Output the (x, y) coordinate of the center of the cell containing the given text.  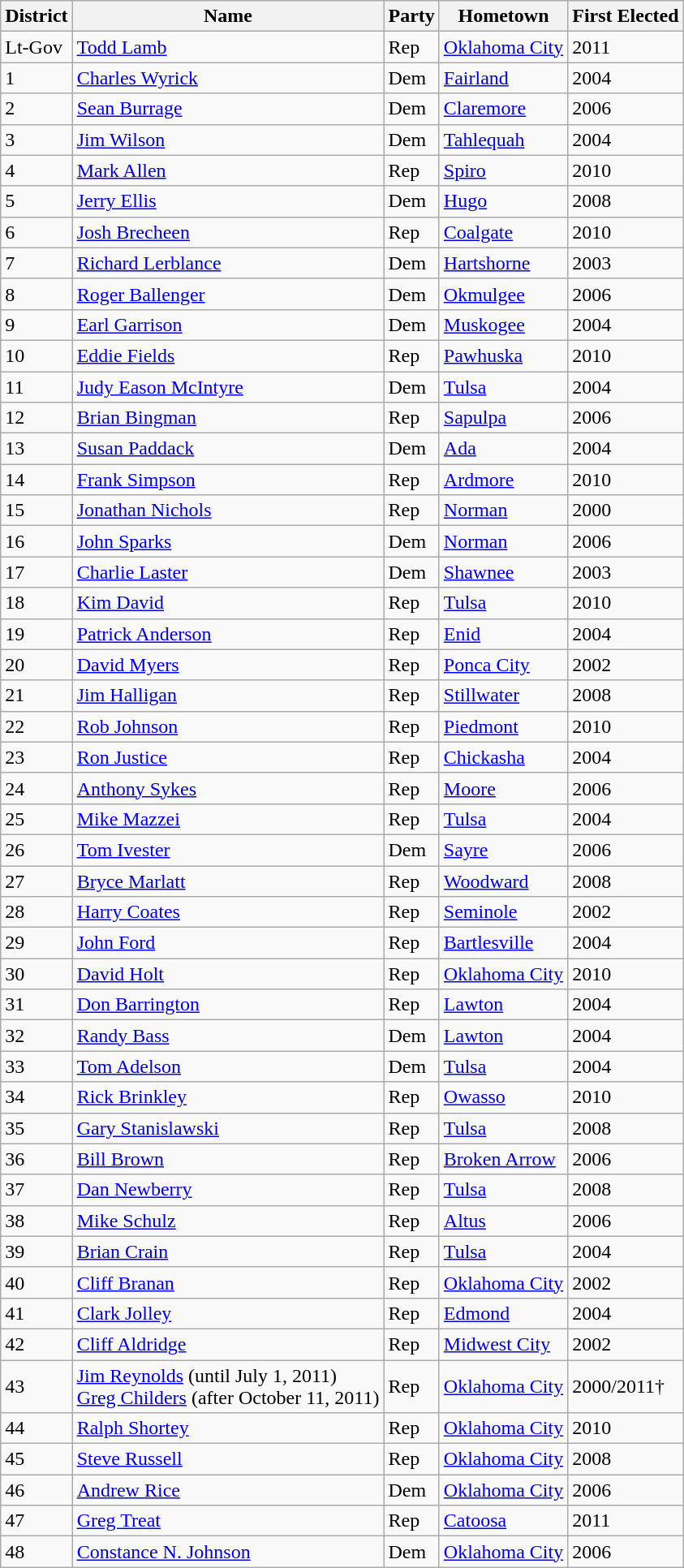
41 (37, 1313)
Eddie Fields (228, 355)
Rob Johnson (228, 726)
Woodward (503, 881)
Muskogee (503, 325)
24 (37, 788)
Claremore (503, 109)
Earl Garrison (228, 325)
6 (37, 232)
Chickasha (503, 757)
Moore (503, 788)
Bryce Marlatt (228, 881)
Ponca City (503, 665)
John Ford (228, 943)
Jerry Ellis (228, 201)
36 (37, 1159)
16 (37, 541)
David Myers (228, 665)
Tom Adelson (228, 1066)
48 (37, 1552)
Midwest City (503, 1344)
Piedmont (503, 726)
Frank Simpson (228, 480)
Pawhuska (503, 355)
Rick Brinkley (228, 1097)
Anthony Sykes (228, 788)
Cliff Branan (228, 1282)
Catoosa (503, 1521)
12 (37, 418)
46 (37, 1490)
2 (37, 109)
22 (37, 726)
Tahlequah (503, 140)
Ron Justice (228, 757)
Clark Jolley (228, 1313)
Sayre (503, 850)
Ardmore (503, 480)
Hartshorne (503, 263)
44 (37, 1428)
30 (37, 974)
47 (37, 1521)
Hugo (503, 201)
42 (37, 1344)
2000/2011† (626, 1386)
34 (37, 1097)
Jonathan Nichols (228, 510)
11 (37, 387)
Party (411, 16)
Cliff Aldridge (228, 1344)
Okmulgee (503, 294)
43 (37, 1386)
31 (37, 1005)
37 (37, 1190)
Altus (503, 1221)
Hometown (503, 16)
Roger Ballenger (228, 294)
Edmond (503, 1313)
21 (37, 696)
8 (37, 294)
15 (37, 510)
Mike Mazzei (228, 819)
7 (37, 263)
David Holt (228, 974)
First Elected (626, 16)
40 (37, 1282)
Tom Ivester (228, 850)
Jim Halligan (228, 696)
Josh Brecheen (228, 232)
3 (37, 140)
35 (37, 1128)
Richard Lerblance (228, 263)
Bartlesville (503, 943)
32 (37, 1036)
14 (37, 480)
Don Barrington (228, 1005)
Name (228, 16)
Patrick Anderson (228, 634)
Dan Newberry (228, 1190)
Mark Allen (228, 170)
Judy Eason McIntyre (228, 387)
19 (37, 634)
25 (37, 819)
Constance N. Johnson (228, 1552)
45 (37, 1459)
Spiro (503, 170)
Bill Brown (228, 1159)
Seminole (503, 912)
Brian Crain (228, 1251)
Sean Burrage (228, 109)
1 (37, 78)
Sapulpa (503, 418)
Ralph Shortey (228, 1428)
District (37, 16)
28 (37, 912)
33 (37, 1066)
Stillwater (503, 696)
9 (37, 325)
Kim David (228, 603)
Shawnee (503, 572)
Lt-Gov (37, 47)
Todd Lamb (228, 47)
2000 (626, 510)
4 (37, 170)
Jim Reynolds (until July 1, 2011)Greg Childers (after October 11, 2011) (228, 1386)
Coalgate (503, 232)
13 (37, 449)
Charles Wyrick (228, 78)
Ada (503, 449)
Greg Treat (228, 1521)
Gary Stanislawski (228, 1128)
Fairland (503, 78)
Owasso (503, 1097)
Steve Russell (228, 1459)
Susan Paddack (228, 449)
10 (37, 355)
38 (37, 1221)
Harry Coates (228, 912)
Mike Schulz (228, 1221)
18 (37, 603)
Brian Bingman (228, 418)
Charlie Laster (228, 572)
26 (37, 850)
29 (37, 943)
39 (37, 1251)
Enid (503, 634)
Andrew Rice (228, 1490)
John Sparks (228, 541)
17 (37, 572)
20 (37, 665)
27 (37, 881)
Jim Wilson (228, 140)
5 (37, 201)
Broken Arrow (503, 1159)
Randy Bass (228, 1036)
23 (37, 757)
